Determine the [x, y] coordinate at the center of the cell enclosing the given text.  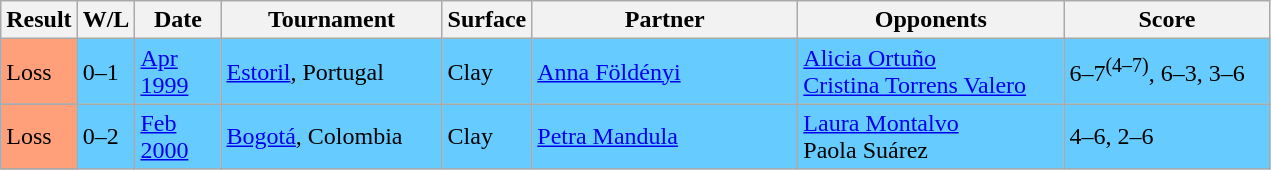
Score [1167, 20]
W/L [106, 20]
Date [178, 20]
Partner [665, 20]
0–1 [106, 72]
Surface [487, 20]
6–7(4–7), 6–3, 3–6 [1167, 72]
Feb 2000 [178, 136]
Estoril, Portugal [332, 72]
Laura Montalvo Paola Suárez [931, 136]
4–6, 2–6 [1167, 136]
Anna Földényi [665, 72]
Petra Mandula [665, 136]
0–2 [106, 136]
Apr 1999 [178, 72]
Result [39, 20]
Opponents [931, 20]
Tournament [332, 20]
Alicia Ortuño Cristina Torrens Valero [931, 72]
Bogotá, Colombia [332, 136]
